Find where the given text appears and provide that cell's center as [x, y] coordinate. 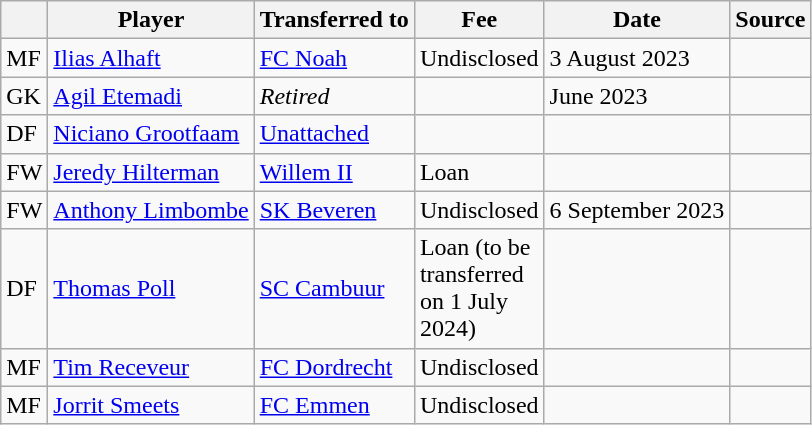
GK [24, 96]
Player [151, 20]
Anthony Limbombe [151, 210]
June 2023 [637, 96]
Willem II [334, 172]
Loan [479, 172]
SK Beveren [334, 210]
Thomas Poll [151, 288]
Tim Receveur [151, 367]
6 September 2023 [637, 210]
Retired [334, 96]
FC Dordrecht [334, 367]
Jeredy Hilterman [151, 172]
SC Cambuur [334, 288]
Loan (to be transferred on 1 July 2024) [479, 288]
Transferred to [334, 20]
Ilias Alhaft [151, 58]
Agil Etemadi [151, 96]
Unattached [334, 134]
Fee [479, 20]
Jorrit Smeets [151, 405]
Date [637, 20]
3 August 2023 [637, 58]
Niciano Grootfaam [151, 134]
FC Noah [334, 58]
Source [770, 20]
FC Emmen [334, 405]
